Detect which cell encompasses the target text, then output its [x, y] center coordinate. 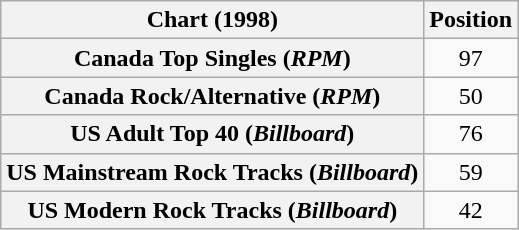
Canada Top Singles (RPM) [212, 58]
US Modern Rock Tracks (Billboard) [212, 210]
97 [471, 58]
Canada Rock/Alternative (RPM) [212, 96]
Chart (1998) [212, 20]
76 [471, 134]
59 [471, 172]
US Mainstream Rock Tracks (Billboard) [212, 172]
42 [471, 210]
Position [471, 20]
50 [471, 96]
US Adult Top 40 (Billboard) [212, 134]
